Extract the (x, y) coordinate from the center of the cell holding the provided text.  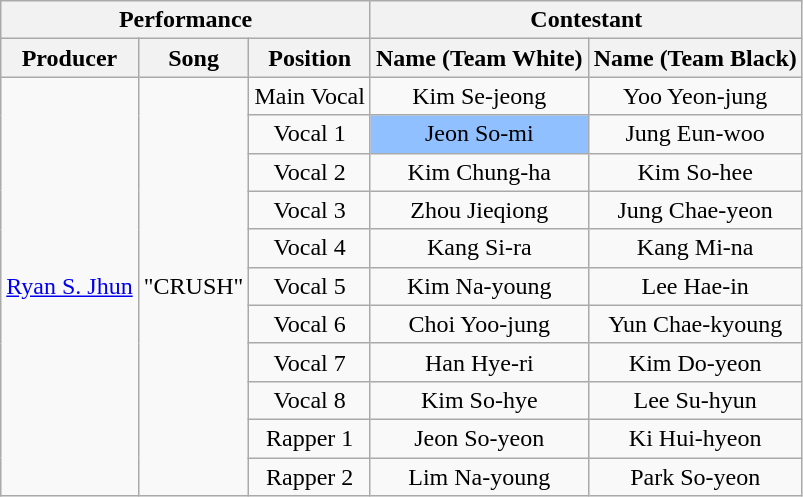
Zhou Jieqiong (479, 210)
Kang Si-ra (479, 248)
Han Hye-ri (479, 362)
Rapper 1 (310, 438)
Kim Na-young (479, 286)
Rapper 2 (310, 477)
Contestant (586, 20)
Ki Hui-hyeon (695, 438)
Jung Eun-woo (695, 134)
Jung Chae-yeon (695, 210)
Vocal 3 (310, 210)
Performance (186, 20)
Main Vocal (310, 96)
Lee Hae-in (695, 286)
Name (Team Black) (695, 58)
Vocal 5 (310, 286)
Vocal 6 (310, 324)
Song (194, 58)
Yoo Yeon-jung (695, 96)
Kim So-hye (479, 400)
Lim Na-young (479, 477)
Ryan S. Jhun (70, 286)
Choi Yoo-jung (479, 324)
Vocal 2 (310, 172)
Park So-yeon (695, 477)
Kim So-hee (695, 172)
Vocal 8 (310, 400)
Kim Chung-ha (479, 172)
Lee Su-hyun (695, 400)
Yun Chae-kyoung (695, 324)
Vocal 4 (310, 248)
Kim Se-jeong (479, 96)
Vocal 7 (310, 362)
Kim Do-yeon (695, 362)
Kang Mi-na (695, 248)
Position (310, 58)
Vocal 1 (310, 134)
Name (Team White) (479, 58)
Jeon So-mi (479, 134)
"CRUSH" (194, 286)
Jeon So-yeon (479, 438)
Producer (70, 58)
